Scan for the cell matching the given text and deliver its (X, Y) coordinate at center. 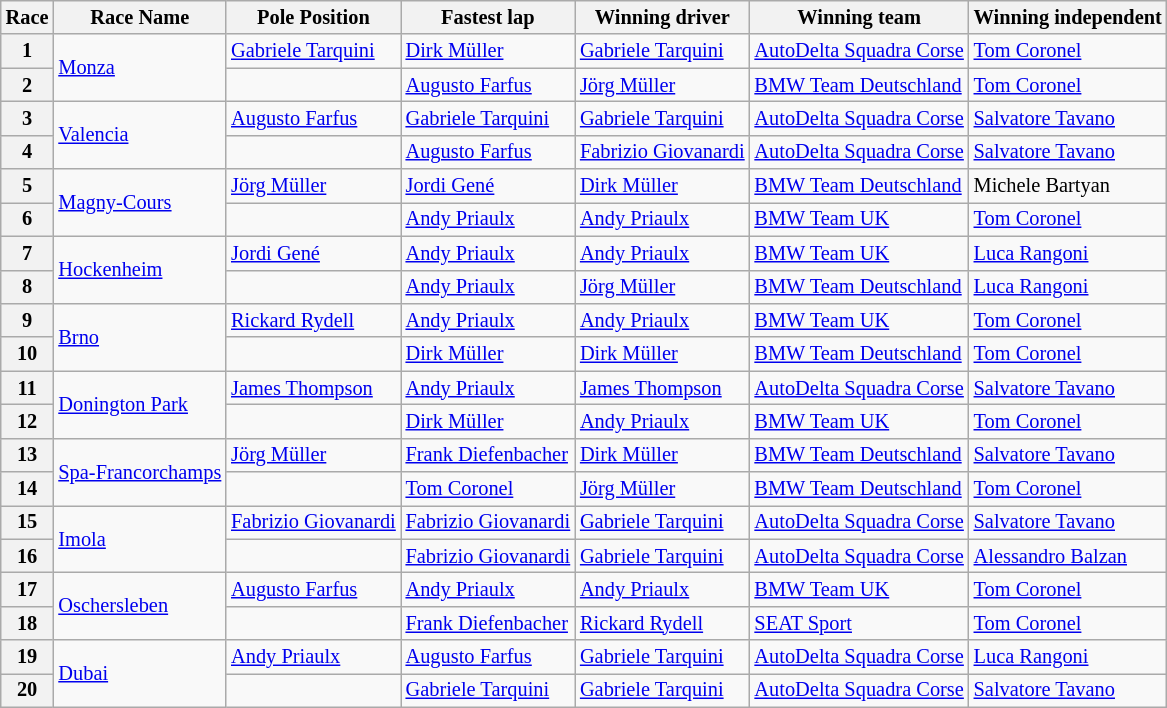
Valencia (140, 134)
5 (28, 186)
Hockenheim (140, 270)
Michele Bartyan (1068, 186)
Monza (140, 68)
13 (28, 455)
18 (28, 623)
12 (28, 421)
Pole Position (313, 17)
Winning independent (1068, 17)
Winning driver (662, 17)
17 (28, 589)
Imola (140, 538)
4 (28, 152)
Dubai (140, 674)
SEAT Sport (860, 623)
15 (28, 522)
Donington Park (140, 404)
7 (28, 253)
8 (28, 287)
Alessandro Balzan (1068, 556)
Brno (140, 336)
19 (28, 657)
11 (28, 388)
Magny-Cours (140, 202)
20 (28, 690)
6 (28, 219)
Spa-Francorchamps (140, 472)
9 (28, 320)
10 (28, 354)
Race (28, 17)
2 (28, 85)
16 (28, 556)
Race Name (140, 17)
14 (28, 489)
Oschersleben (140, 606)
Fastest lap (488, 17)
Winning team (860, 17)
3 (28, 118)
1 (28, 51)
